Locate the cell with the specified text and output its (X, Y) center coordinate. 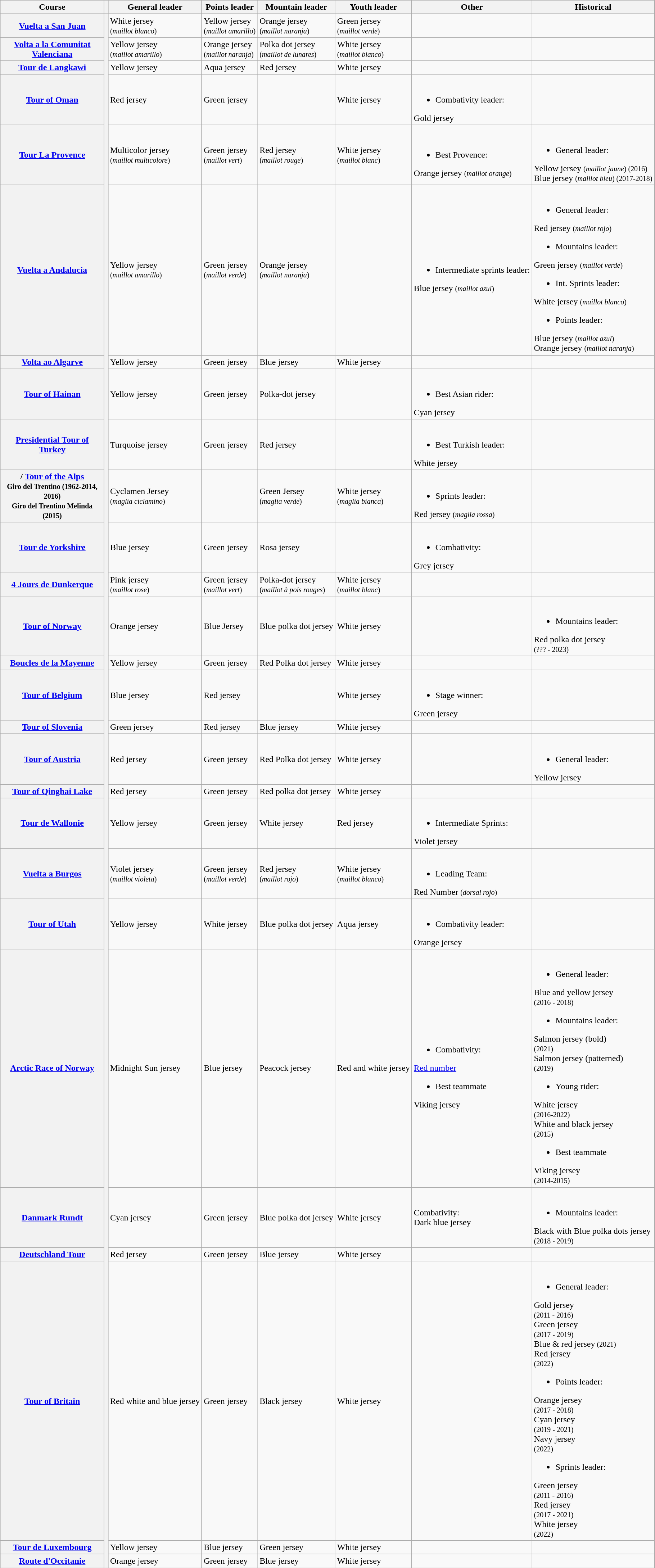
Tour de Luxembourg (53, 1547)
Mountains leader: Red polka dot jersey (??? - 2023) (593, 626)
Intermediate Sprints: Violet jersey (472, 823)
Route d'Occitanie (53, 1561)
Cyclamen Jersey(maglia ciclamino) (155, 496)
Combativity: Dark blue jersey (472, 1218)
Combativity: Grey jersey (472, 547)
Best Turkish leader: White jersey (472, 444)
Volta a la Comunitat Valenciana (53, 49)
Sprints leader: Red jersey (maglia rossa) (472, 496)
Tour of Qinghai Lake (53, 791)
Historical (593, 7)
Polka-dot jersey (297, 394)
Best Provence: Orange jersey (maillot orange) (472, 155)
Tour de Wallonie (53, 823)
/ Tour of the AlpsGiro del Trentino (1962-2014, 2016)Giro del Trentino Melinda (2015) (53, 496)
Tour of Belgium (53, 695)
Combativity leader: Orange jersey (472, 924)
Best Asian rider: Cyan jersey (472, 394)
White jersey (maglia bianca) (374, 496)
Tour of Utah (53, 924)
Red white and blue jersey (155, 1401)
Boucles de la Mayenne (53, 663)
Stage winner: Green jersey (472, 695)
Vuelta a San Juan (53, 26)
Combativity: Red numberBest teammate Viking jersey (472, 1068)
Presidential Tour of Turkey (53, 444)
Danmark Rundt (53, 1218)
General leader: Yellow jersey (593, 759)
Violet jersey(maillot violeta) (155, 874)
Youth leader (374, 7)
Tour of Hainan (53, 394)
Red polka dot jersey (297, 791)
Points leader (230, 7)
Turquoise jersey (155, 444)
Midnight Sun jersey (155, 1068)
Tour of Norway (53, 626)
Tour of Austria (53, 759)
Cyan jersey (155, 1218)
Intermediate sprints leader: Blue jersey (maillot azul) (472, 270)
Pink jersey (maillot rose) (155, 584)
Tour of Oman (53, 100)
Mountain leader (297, 7)
Tour de Yorkshire (53, 547)
Multicolor jersey(maillot multicolore) (155, 155)
Peacock jersey (297, 1068)
Red and white jersey (374, 1068)
Other (472, 7)
Combativity leader: Gold jersey (472, 100)
Vuelta a Burgos (53, 874)
General leader (155, 7)
Polka-dot jersey (maillot à pois rouges) (297, 584)
Tour of Britain (53, 1401)
Blue Jersey (230, 626)
Red jersey(maillot rouge) (297, 155)
Volta ao Algarve (53, 362)
Red jersey(maillot rojo) (297, 874)
Mountains leader: Black with Blue polka dots jersey (2018 - 2019) (593, 1218)
Leading Team: Red Number (dorsal rojo) (472, 874)
General leader: Yellow jersey (maillot jaune) (2016) Blue jersey (maillot bleu) (2017-2018) (593, 155)
4 Jours de Dunkerque (53, 584)
Vuelta a Andalucía (53, 270)
Black jersey (297, 1401)
Polka dot jersey(maillot de lunares) (297, 49)
Tour of Slovenia (53, 727)
Green Jersey(maglia verde) (297, 496)
Arctic Race of Norway (53, 1068)
Tour La Provence (53, 155)
Deutschland Tour (53, 1254)
Tour de Langkawi (53, 68)
Course (53, 7)
Rosa jersey (297, 547)
